Output the (X, Y) coordinate of the center of the cell containing the given text.  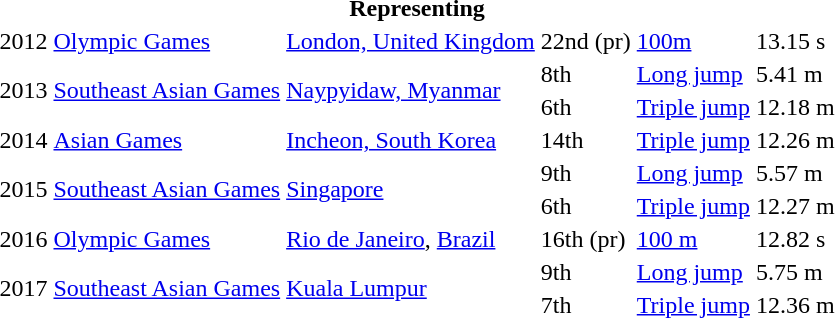
Incheon, South Korea (411, 140)
22nd (pr) (586, 41)
8th (586, 74)
Naypyidaw, Myanmar (411, 90)
Asian Games (167, 140)
100m (693, 41)
14th (586, 140)
100 m (693, 239)
Rio de Janeiro, Brazil (411, 239)
Singapore (411, 190)
London, United Kingdom (411, 41)
16th (pr) (586, 239)
